Output the (x, y) coordinate of the center of the cell containing the given text.  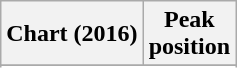
Peakposition (189, 34)
Chart (2016) (72, 34)
